Extract the [x, y] coordinate from the center of the cell holding the provided text.  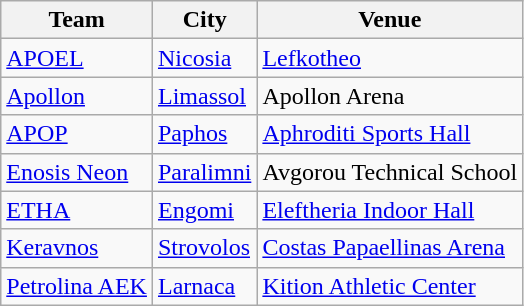
Limassol [204, 96]
Costas Papaellinas Arena [390, 248]
Aphroditi Sports Hall [390, 134]
Eleftheria Indoor Hall [390, 210]
Larnaca [204, 286]
APOEL [77, 58]
Lefkotheo [390, 58]
Team [77, 20]
Apollon [77, 96]
Venue [390, 20]
Strovolos [204, 248]
Nicosia [204, 58]
APOP [77, 134]
City [204, 20]
Keravnos [77, 248]
Avgorou Technical School [390, 172]
Paphos [204, 134]
Engomi [204, 210]
Paralimni [204, 172]
Apollon Arena [390, 96]
ETHA [77, 210]
Petrolina AEK [77, 286]
Enosis Neon [77, 172]
Kition Athletic Center [390, 286]
